Determine the [X, Y] coordinate at the center of the cell enclosing the given text.  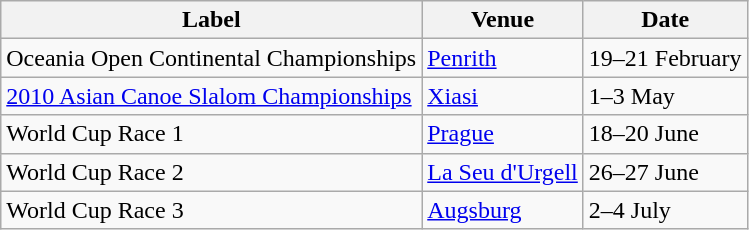
Penrith [503, 58]
World Cup Race 1 [212, 134]
26–27 June [665, 172]
Oceania Open Continental Championships [212, 58]
18–20 June [665, 134]
19–21 February [665, 58]
Xiasi [503, 96]
Date [665, 20]
Label [212, 20]
1–3 May [665, 96]
World Cup Race 2 [212, 172]
World Cup Race 3 [212, 210]
2–4 July [665, 210]
2010 Asian Canoe Slalom Championships [212, 96]
Venue [503, 20]
Prague [503, 134]
Augsburg [503, 210]
La Seu d'Urgell [503, 172]
